Identify which cell holds the provided text, then report its (x, y) central coordinate. 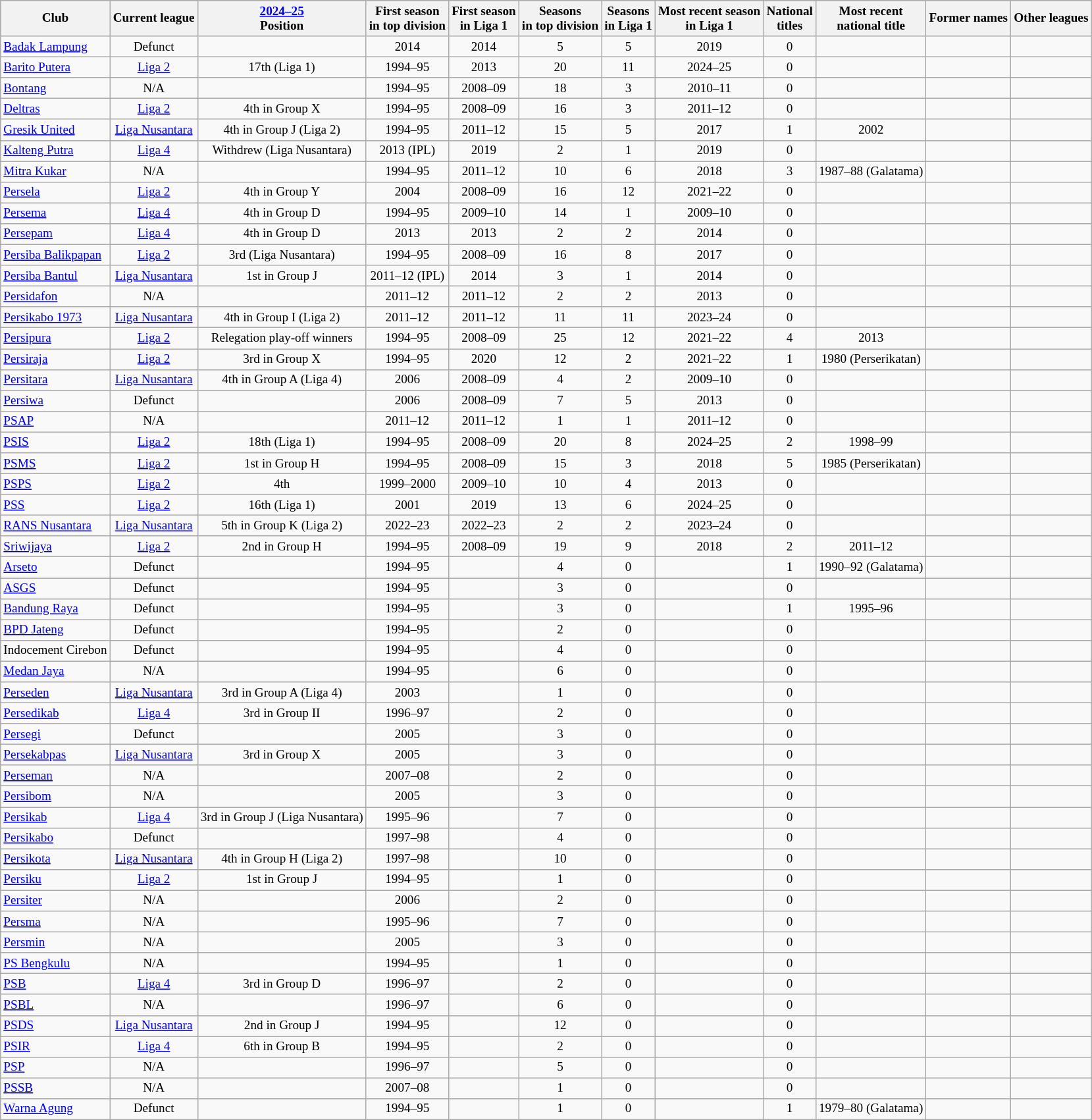
PSAP (55, 421)
Persikabo (55, 838)
Mitra Kukar (55, 172)
1999–2000 (407, 484)
First seasonin Liga 1 (484, 18)
9 (629, 547)
Nationaltitles (790, 18)
Persepam (55, 234)
6th in Group B (282, 1046)
BPD Jateng (55, 630)
Persegi (55, 734)
PSMS (55, 464)
Persmin (55, 942)
Persibom (55, 797)
PSDS (55, 1026)
2010–11 (709, 88)
PSB (55, 984)
Persiraja (55, 359)
3rd in Group D (282, 984)
Most recent seasonin Liga 1 (709, 18)
4th (282, 484)
Persekabpas (55, 755)
2020 (484, 359)
Indocement Cirebon (55, 651)
2004 (407, 192)
Persikabo 1973 (55, 317)
Gresik United (55, 130)
Persiba Balikpapan (55, 255)
Persiter (55, 901)
Most recentnational title (870, 18)
Persikota (55, 859)
PSSB (55, 1088)
2nd in Group H (282, 547)
16th (Liga 1) (282, 505)
PSPS (55, 484)
Perseman (55, 776)
Badak Lampung (55, 47)
Warna Agung (55, 1109)
2003 (407, 693)
Medan Jaya (55, 672)
13 (559, 505)
Persema (55, 213)
PSIR (55, 1046)
18th (Liga 1) (282, 442)
1985 (Perserikatan) (870, 464)
2013 (IPL) (407, 151)
Persiwa (55, 401)
Seasonsin top division (559, 18)
3rd (Liga Nusantara) (282, 255)
14 (559, 213)
5th in Group K (Liga 2) (282, 525)
Withdrew (Liga Nusantara) (282, 151)
Persidafon (55, 296)
1987–88 (Galatama) (870, 172)
4th in Group H (Liga 2) (282, 859)
3rd in Group A (Liga 4) (282, 693)
3rd in Group II (282, 713)
PSP (55, 1067)
2011–12 (IPL) (407, 276)
Arseto (55, 568)
RANS Nusantara (55, 525)
Barito Putera (55, 67)
Persikab (55, 817)
PS Bengkulu (55, 963)
2001 (407, 505)
Club (55, 18)
1990–92 (Galatama) (870, 568)
Persma (55, 922)
Bontang (55, 88)
Persipura (55, 338)
Persiba Bantul (55, 276)
Persiku (55, 880)
18 (559, 88)
1998–99 (870, 442)
3rd in Group J (Liga Nusantara) (282, 817)
Sriwijaya (55, 547)
25 (559, 338)
1st in Group H (282, 464)
Other leagues (1051, 18)
1980 (Perserikatan) (870, 359)
2024–25Position (282, 18)
2nd in Group J (282, 1026)
Perseden (55, 693)
4th in Group A (Liga 4) (282, 380)
ASGS (55, 588)
Current league (154, 18)
Former names (969, 18)
1979–80 (Galatama) (870, 1109)
First seasonin top division (407, 18)
4th in Group I (Liga 2) (282, 317)
Bandung Raya (55, 609)
Persitara (55, 380)
PSS (55, 505)
Seasonsin Liga 1 (629, 18)
Relegation play-off winners (282, 338)
19 (559, 547)
4th in Group X (282, 109)
Persela (55, 192)
PSIS (55, 442)
4th in Group Y (282, 192)
Deltras (55, 109)
Persedikab (55, 713)
PSBL (55, 1005)
2002 (870, 130)
4th in Group J (Liga 2) (282, 130)
17th (Liga 1) (282, 67)
Kalteng Putra (55, 151)
